Provide the [X, Y] coordinate of the cell's center where the given text is located.  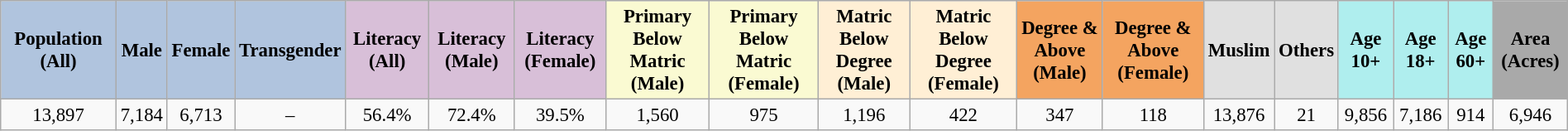
914 [1470, 115]
Literacy (Male) [471, 50]
Degree & Above (Female) [1153, 50]
13,897 [59, 115]
Transgender [290, 50]
Literacy (Female) [560, 50]
Age 10+ [1365, 50]
Matric Below Degree (Male) [863, 50]
6,946 [1530, 115]
Primary Below Matric (Male) [657, 50]
422 [963, 115]
Others [1307, 50]
118 [1153, 115]
Male [141, 50]
Female [200, 50]
Age 60+ [1470, 50]
Matric Below Degree (Female) [963, 50]
9,856 [1365, 115]
1,196 [863, 115]
21 [1307, 115]
347 [1060, 115]
7,184 [141, 115]
6,713 [200, 115]
Literacy (All) [387, 50]
Population (All) [59, 50]
Area (Acres) [1530, 50]
Muslim [1239, 50]
– [290, 115]
72.4% [471, 115]
1,560 [657, 115]
39.5% [560, 115]
56.4% [387, 115]
7,186 [1421, 115]
13,876 [1239, 115]
Degree & Above (Male) [1060, 50]
Primary Below Matric (Female) [764, 50]
Age 18+ [1421, 50]
975 [764, 115]
